Find where the given text appears and provide that cell's center as (x, y) coordinate. 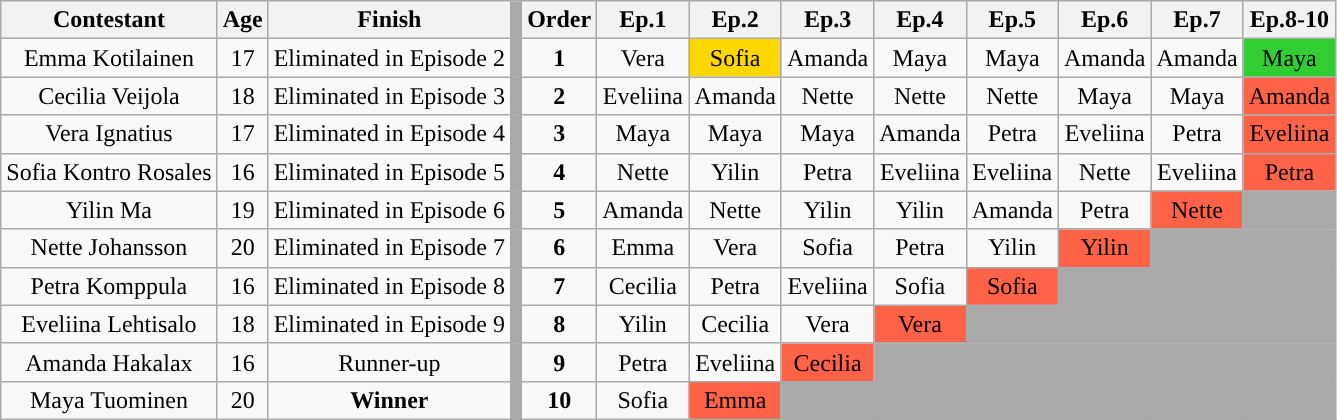
Sofia Kontro Rosales (109, 172)
Finish (389, 20)
5 (560, 210)
Eliminated in Episode 6 (389, 210)
7 (560, 286)
Maya Tuominen (109, 400)
Eliminated in Episode 3 (389, 96)
Runner-up (389, 362)
Ep.7 (1197, 20)
4 (560, 172)
Emma Kotilainen (109, 58)
Ep.6 (1104, 20)
Ep.3 (827, 20)
Eliminated in Episode 9 (389, 324)
Eliminated in Episode 2 (389, 58)
Petra Komppula (109, 286)
Amanda Hakalax (109, 362)
19 (242, 210)
2 (560, 96)
1 (560, 58)
Ep.8-10 (1289, 20)
Age (242, 20)
Eliminated in Episode 4 (389, 134)
Order (560, 20)
10 (560, 400)
Ep.2 (735, 20)
Vera Ignatius (109, 134)
9 (560, 362)
6 (560, 248)
Yilin Ma (109, 210)
Nette Johansson (109, 248)
Eliminated in Episode 7 (389, 248)
Winner (389, 400)
Ep.4 (920, 20)
Cecilia Veijola (109, 96)
Eveliina Lehtisalo (109, 324)
8 (560, 324)
Eliminated in Episode 5 (389, 172)
Eliminated in Episode 8 (389, 286)
Ep.1 (643, 20)
Contestant (109, 20)
3 (560, 134)
Ep.5 (1012, 20)
